From the cell containing the given text, extract its center point as (x, y) coordinate. 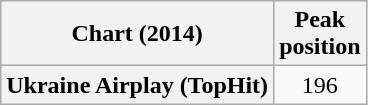
196 (320, 85)
Ukraine Airplay (TopHit) (138, 85)
Peakposition (320, 34)
Chart (2014) (138, 34)
